Provide the [x, y] coordinate of the cell's center where the given text is located.  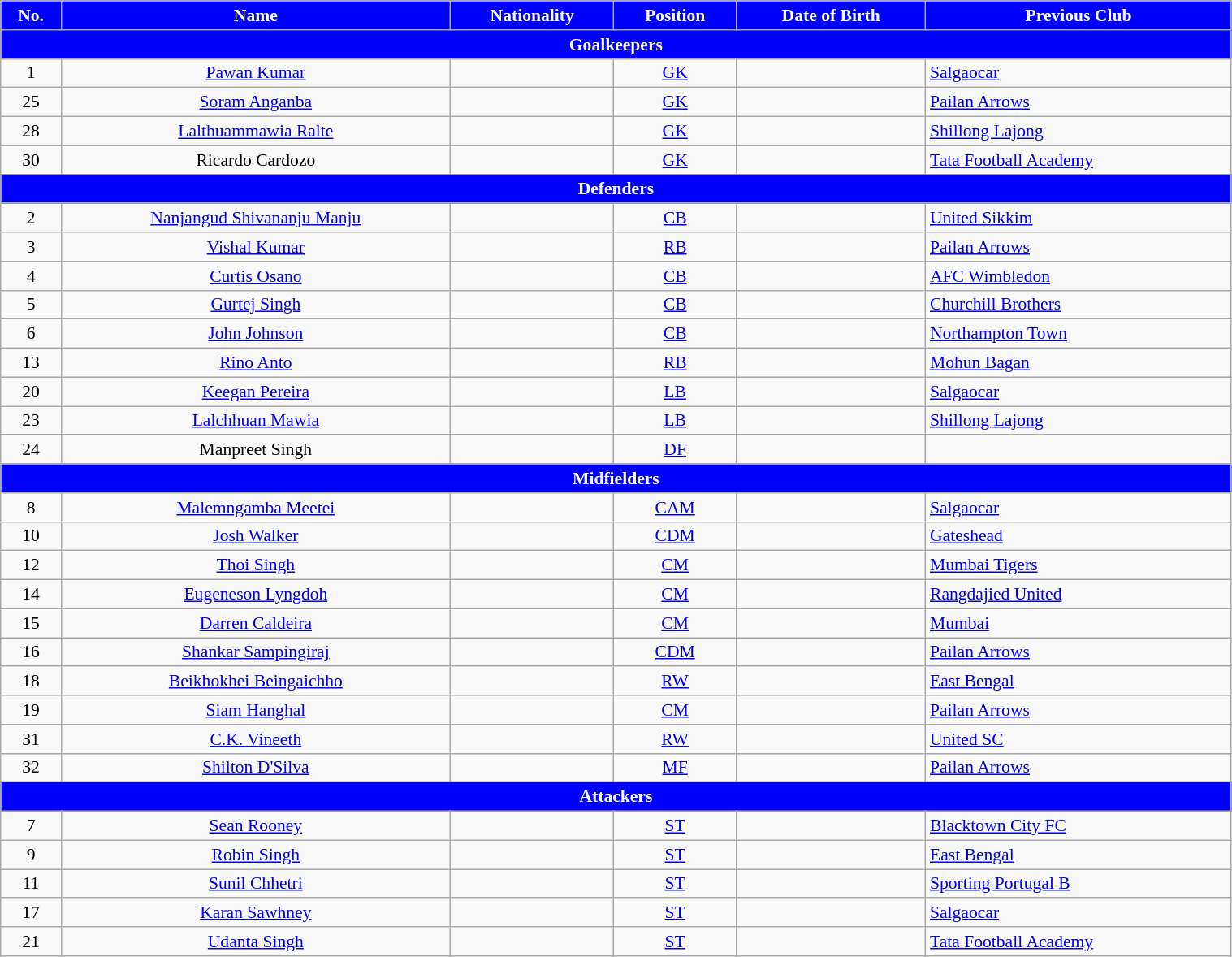
7 [31, 826]
30 [31, 160]
20 [31, 392]
Malemngamba Meetei [255, 508]
Goalkeepers [616, 45]
Gateshead [1079, 536]
9 [31, 855]
4 [31, 276]
23 [31, 421]
Beikhokhei Beingaichho [255, 682]
Date of Birth [831, 15]
Ricardo Cardozo [255, 160]
Lalthuammawia Ralte [255, 132]
28 [31, 132]
32 [31, 768]
18 [31, 682]
5 [31, 305]
Nanjangud Shivananju Manju [255, 219]
Sporting Portugal B [1079, 884]
14 [31, 595]
31 [31, 739]
Eugeneson Lyngdoh [255, 595]
Gurtej Singh [255, 305]
Position [675, 15]
16 [31, 652]
15 [31, 623]
25 [31, 102]
Darren Caldeira [255, 623]
Shankar Sampingiraj [255, 652]
10 [31, 536]
Keegan Pereira [255, 392]
Rangdajied United [1079, 595]
C.K. Vineeth [255, 739]
24 [31, 450]
Previous Club [1079, 15]
Attackers [616, 797]
Name [255, 15]
11 [31, 884]
DF [675, 450]
Shilton D'Silva [255, 768]
Siam Hanghal [255, 710]
Karan Sawhney [255, 913]
Pawan Kumar [255, 73]
3 [31, 247]
13 [31, 363]
19 [31, 710]
Nationality [532, 15]
Thoi Singh [255, 565]
Manpreet Singh [255, 450]
United SC [1079, 739]
17 [31, 913]
2 [31, 219]
Sunil Chhetri [255, 884]
Soram Anganba [255, 102]
Blacktown City FC [1079, 826]
John Johnson [255, 334]
Churchill Brothers [1079, 305]
21 [31, 942]
AFC Wimbledon [1079, 276]
Robin Singh [255, 855]
Northampton Town [1079, 334]
Rino Anto [255, 363]
Josh Walker [255, 536]
Mumbai [1079, 623]
Mumbai Tigers [1079, 565]
Curtis Osano [255, 276]
Sean Rooney [255, 826]
1 [31, 73]
Defenders [616, 189]
No. [31, 15]
12 [31, 565]
Mohun Bagan [1079, 363]
Vishal Kumar [255, 247]
6 [31, 334]
8 [31, 508]
Udanta Singh [255, 942]
CAM [675, 508]
Lalchhuan Mawia [255, 421]
Midfielders [616, 478]
MF [675, 768]
United Sikkim [1079, 219]
